Scan for the cell matching the given text and deliver its [x, y] coordinate at center. 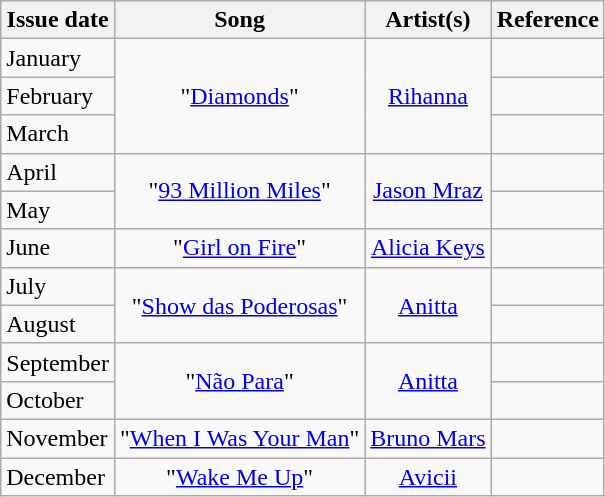
Avicii [428, 477]
April [58, 172]
October [58, 400]
"Show das Poderosas" [239, 305]
"Não Para" [239, 381]
Jason Mraz [428, 191]
September [58, 362]
Artist(s) [428, 20]
Reference [548, 20]
"When I Was Your Man" [239, 438]
"Girl on Fire" [239, 248]
May [58, 210]
"93 Million Miles" [239, 191]
November [58, 438]
Bruno Mars [428, 438]
"Wake Me Up" [239, 477]
January [58, 58]
Issue date [58, 20]
March [58, 134]
July [58, 286]
December [58, 477]
Rihanna [428, 96]
Alicia Keys [428, 248]
June [58, 248]
February [58, 96]
Song [239, 20]
"Diamonds" [239, 96]
August [58, 324]
